Return the (X, Y) coordinate for the center point of the cell that contains the specified text.  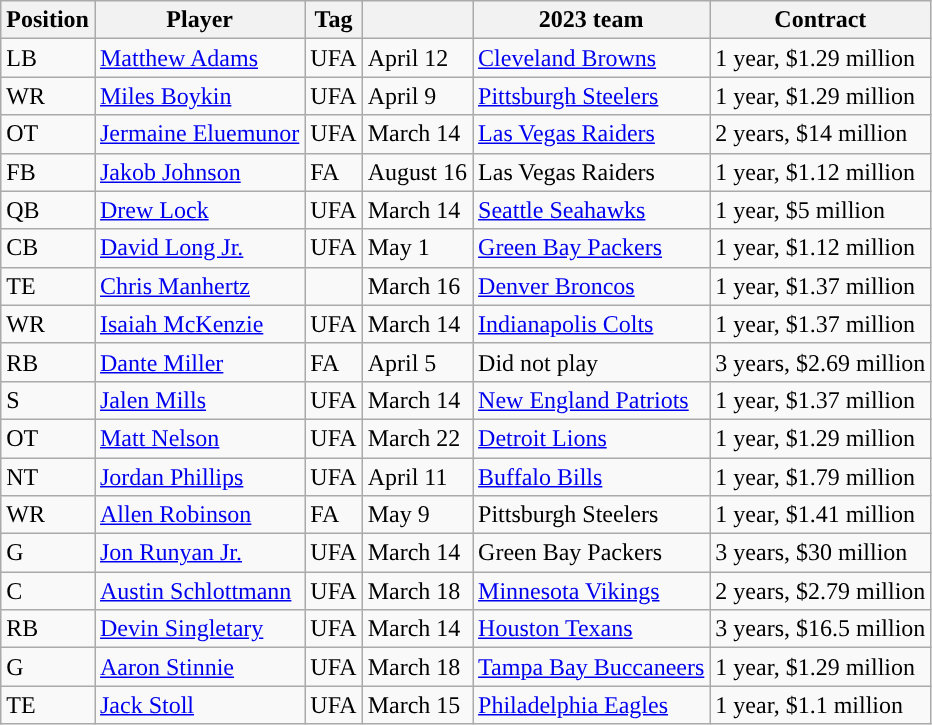
Isaiah McKenzie (199, 324)
March 16 (417, 286)
Allen Robinson (199, 515)
2 years, $2.79 million (820, 591)
1 year, $1.1 million (820, 705)
Jordan Phillips (199, 477)
Aaron Stinnie (199, 667)
April 5 (417, 362)
2023 team (592, 20)
May 1 (417, 248)
April 9 (417, 96)
FB (48, 172)
1 year, $1.41 million (820, 515)
Jon Runyan Jr. (199, 553)
Philadelphia Eagles (592, 705)
NT (48, 477)
David Long Jr. (199, 248)
Austin Schlottmann (199, 591)
April 11 (417, 477)
Matthew Adams (199, 58)
QB (48, 210)
3 years, $2.69 million (820, 362)
Jalen Mills (199, 400)
New England Patriots (592, 400)
May 9 (417, 515)
Detroit Lions (592, 438)
Drew Lock (199, 210)
2 years, $14 million (820, 134)
Tampa Bay Buccaneers (592, 667)
Denver Broncos (592, 286)
Jakob Johnson (199, 172)
Jack Stoll (199, 705)
March 22 (417, 438)
1 year, $5 million (820, 210)
Chris Manhertz (199, 286)
Position (48, 20)
3 years, $16.5 million (820, 629)
Houston Texans (592, 629)
Tag (334, 20)
Dante Miller (199, 362)
Devin Singletary (199, 629)
Did not play (592, 362)
Contract (820, 20)
Indianapolis Colts (592, 324)
Jermaine Eluemunor (199, 134)
Miles Boykin (199, 96)
March 15 (417, 705)
Minnesota Vikings (592, 591)
1 year, $1.79 million (820, 477)
April 12 (417, 58)
Buffalo Bills (592, 477)
Player (199, 20)
Cleveland Browns (592, 58)
Seattle Seahawks (592, 210)
C (48, 591)
LB (48, 58)
S (48, 400)
August 16 (417, 172)
CB (48, 248)
3 years, $30 million (820, 553)
Matt Nelson (199, 438)
